Return the [X, Y] coordinate for the center point of the cell that contains the specified text.  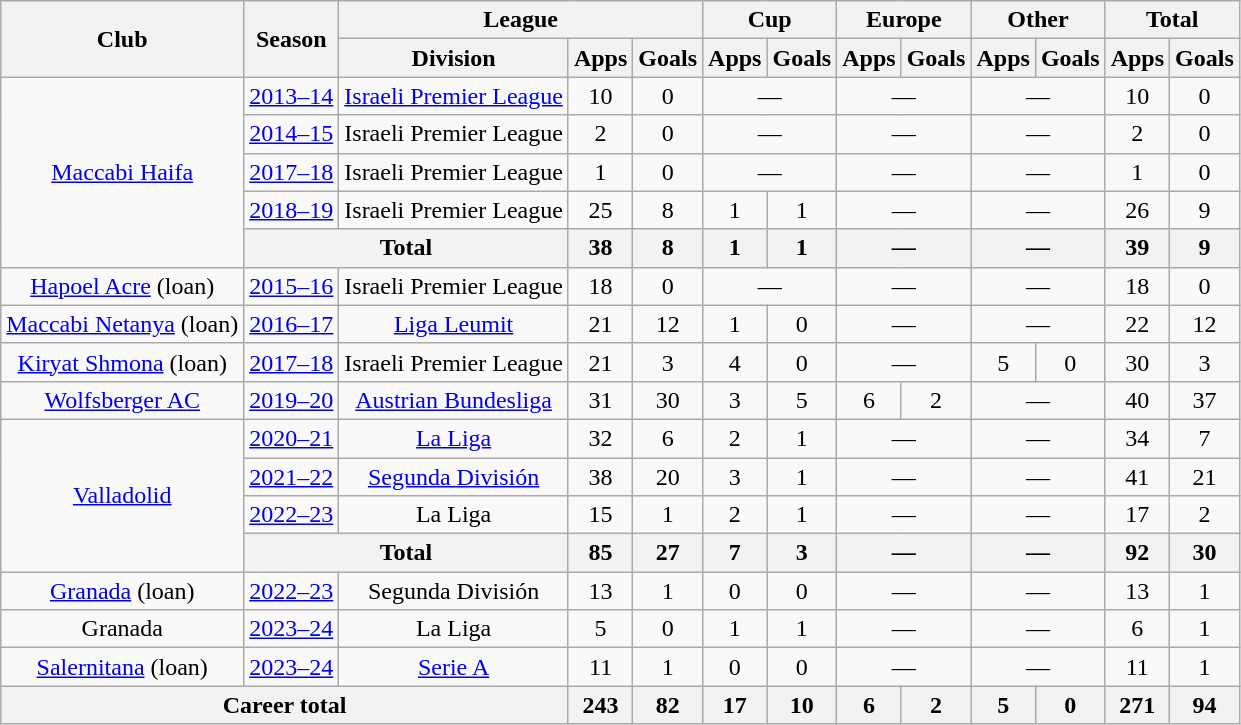
Serie A [454, 667]
Liga Leumit [454, 324]
32 [600, 438]
15 [600, 515]
Granada [122, 629]
26 [1137, 210]
92 [1137, 553]
82 [668, 705]
League [521, 20]
Maccabi Netanya (loan) [122, 324]
Granada (loan) [122, 591]
Kiryat Shmona (loan) [122, 362]
4 [735, 362]
2019–20 [292, 400]
25 [600, 210]
Salernitana (loan) [122, 667]
85 [600, 553]
2015–16 [292, 286]
94 [1205, 705]
271 [1137, 705]
2020–21 [292, 438]
37 [1205, 400]
243 [600, 705]
Maccabi Haifa [122, 172]
41 [1137, 477]
31 [600, 400]
2018–19 [292, 210]
2016–17 [292, 324]
Austrian Bundesliga [454, 400]
Cup [770, 20]
Wolfsberger AC [122, 400]
2013–14 [292, 96]
Season [292, 39]
20 [668, 477]
Division [454, 58]
40 [1137, 400]
Hapoel Acre (loan) [122, 286]
27 [668, 553]
Valladolid [122, 495]
Europe [904, 20]
39 [1137, 248]
Other [1038, 20]
Club [122, 39]
34 [1137, 438]
2021–22 [292, 477]
22 [1137, 324]
Career total [285, 705]
2014–15 [292, 134]
